Provide the (x, y) coordinate of the cell's center where the given text is located.  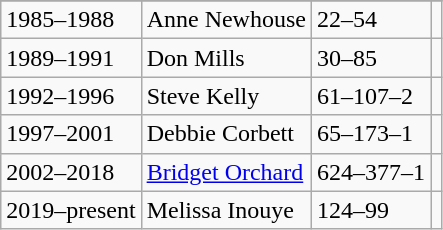
Don Mills (226, 58)
61–107–2 (370, 96)
22–54 (370, 20)
2019–present (71, 210)
Bridget Orchard (226, 172)
1985–1988 (71, 20)
1992–1996 (71, 96)
624–377–1 (370, 172)
124–99 (370, 210)
65–173–1 (370, 134)
30–85 (370, 58)
Debbie Corbett (226, 134)
Melissa Inouye (226, 210)
1997–2001 (71, 134)
2002–2018 (71, 172)
Anne Newhouse (226, 20)
Steve Kelly (226, 96)
1989–1991 (71, 58)
